For the text-containing cell, return its midpoint in (X, Y) coordinate format. 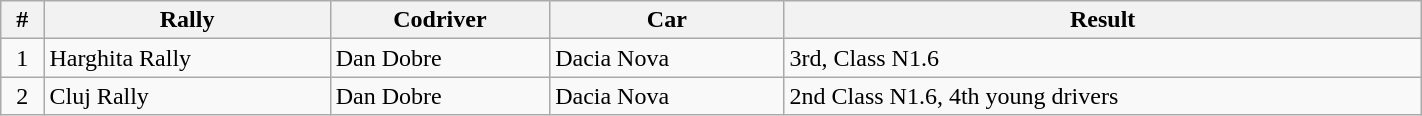
Cluj Rally (187, 96)
2 (22, 96)
2nd Class N1.6, 4th young drivers (1102, 96)
1 (22, 58)
Result (1102, 20)
Car (667, 20)
# (22, 20)
Codriver (440, 20)
Rally (187, 20)
Harghita Rally (187, 58)
3rd, Class N1.6 (1102, 58)
